Locate the cell with the specified text and output its [X, Y] center coordinate. 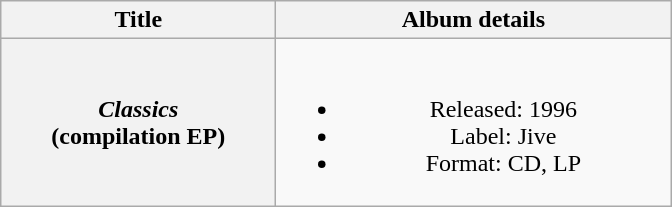
Classics(compilation EP) [138, 122]
Title [138, 20]
Album details [474, 20]
Released: 1996Label: JiveFormat: CD, LP [474, 122]
